Find where the given text appears and provide that cell's center as (x, y) coordinate. 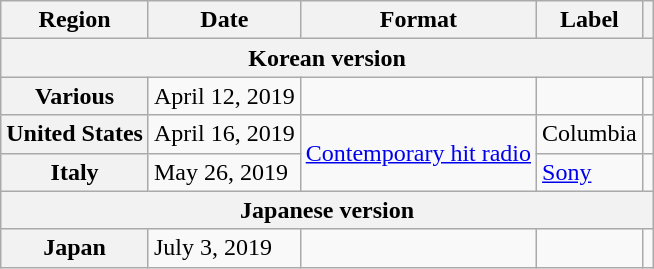
Korean version (328, 58)
Format (418, 20)
April 12, 2019 (224, 96)
United States (75, 134)
Japan (75, 248)
Columbia (590, 134)
Sony (590, 172)
Region (75, 20)
May 26, 2019 (224, 172)
Date (224, 20)
July 3, 2019 (224, 248)
Italy (75, 172)
Label (590, 20)
Various (75, 96)
April 16, 2019 (224, 134)
Japanese version (328, 210)
Contemporary hit radio (418, 153)
